Return (X, Y) of the center of cell containing provided text 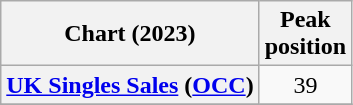
UK Singles Sales (OCC) (130, 85)
Chart (2023) (130, 34)
39 (305, 85)
Peakposition (305, 34)
